Return [x, y] of the center of cell containing provided text 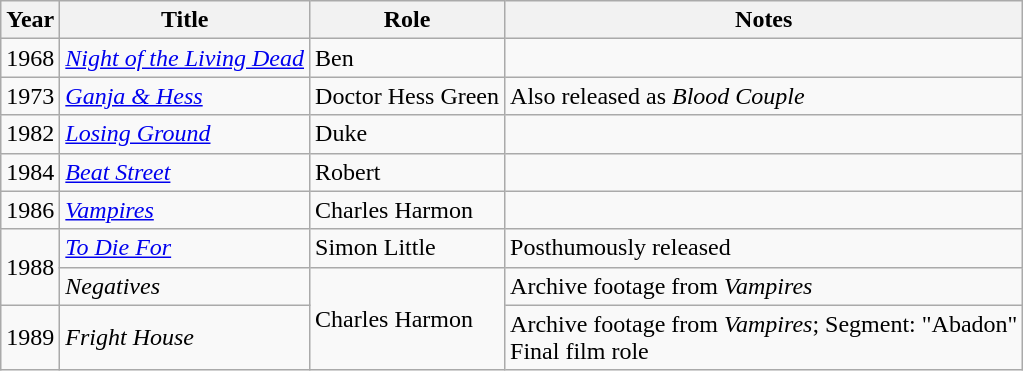
Beat Street [185, 172]
1989 [30, 338]
Ganja & Hess [185, 96]
Night of the Living Dead [185, 58]
Fright House [185, 338]
Doctor Hess Green [408, 96]
Negatives [185, 286]
1982 [30, 134]
Year [30, 20]
Duke [408, 134]
Simon Little [408, 248]
To Die For [185, 248]
1973 [30, 96]
Robert [408, 172]
1988 [30, 267]
1968 [30, 58]
Role [408, 20]
Losing Ground [185, 134]
1984 [30, 172]
Ben [408, 58]
Posthumously released [764, 248]
1986 [30, 210]
Also released as Blood Couple [764, 96]
Vampires [185, 210]
Title [185, 20]
Notes [764, 20]
Archive footage from Vampires; Segment: "Abadon"Final film role [764, 338]
Archive footage from Vampires [764, 286]
